Extract the [x, y] coordinate from the center of the cell holding the provided text.  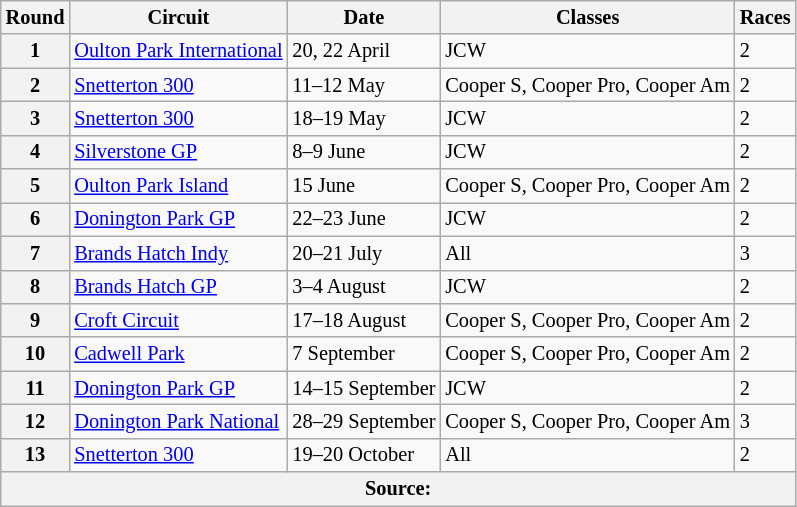
19–20 October [364, 455]
15 June [364, 186]
4 [36, 152]
Brands Hatch Indy [178, 253]
Oulton Park International [178, 51]
12 [36, 421]
28–29 September [364, 421]
1 [36, 51]
9 [36, 320]
11 [36, 388]
13 [36, 455]
10 [36, 354]
Silverstone GP [178, 152]
7 [36, 253]
11–12 May [364, 85]
Source: [398, 489]
Oulton Park Island [178, 186]
Date [364, 17]
5 [36, 186]
22–23 June [364, 219]
20, 22 April [364, 51]
Croft Circuit [178, 320]
6 [36, 219]
Donington Park National [178, 421]
8 [36, 287]
20–21 July [364, 253]
Circuit [178, 17]
17–18 August [364, 320]
Cadwell Park [178, 354]
7 September [364, 354]
Races [766, 17]
18–19 May [364, 118]
14–15 September [364, 388]
3–4 August [364, 287]
Classes [588, 17]
Round [36, 17]
8–9 June [364, 152]
Brands Hatch GP [178, 287]
